Locate the cell with the specified text and output its (x, y) center coordinate. 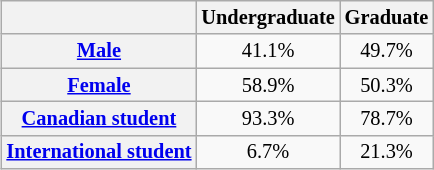
93.3% (268, 119)
58.9% (268, 85)
Graduate (386, 18)
International student (100, 152)
Male (100, 51)
78.7% (386, 119)
Undergraduate (268, 18)
Canadian student (100, 119)
21.3% (386, 152)
49.7% (386, 51)
50.3% (386, 85)
6.7% (268, 152)
Female (100, 85)
41.1% (268, 51)
